Return (x, y) of the center of cell containing provided text 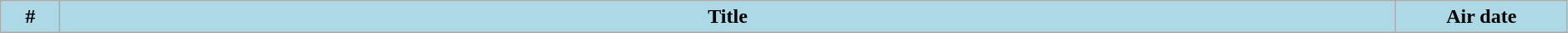
# (30, 17)
Title (728, 17)
Air date (1481, 17)
